Extract the (x, y) coordinate from the center of the cell holding the provided text.  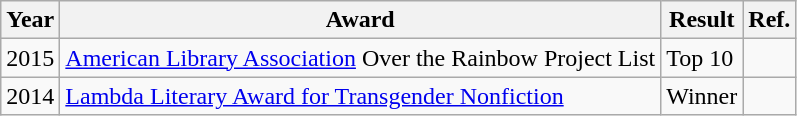
Ref. (770, 20)
2014 (30, 96)
Top 10 (702, 58)
Winner (702, 96)
2015 (30, 58)
Award (360, 20)
American Library Association Over the Rainbow Project List (360, 58)
Year (30, 20)
Lambda Literary Award for Transgender Nonfiction (360, 96)
Result (702, 20)
